Extract the (X, Y) coordinate from the center of the cell holding the provided text.  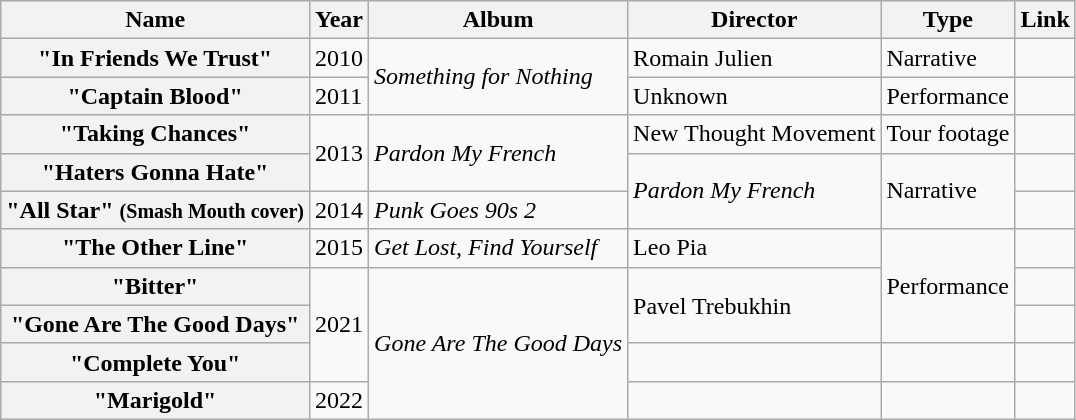
2011 (338, 96)
Link (1045, 20)
Gone Are The Good Days (498, 343)
"Gone Are The Good Days" (156, 324)
2021 (338, 324)
Director (754, 20)
Pavel Trebukhin (754, 305)
Unknown (754, 96)
Name (156, 20)
Punk Goes 90s 2 (498, 210)
"Marigold" (156, 400)
Leo Pia (754, 248)
Get Lost, Find Yourself (498, 248)
Year (338, 20)
Something for Nothing (498, 77)
Tour footage (948, 134)
Album (498, 20)
New Thought Movement (754, 134)
"Bitter" (156, 286)
"Taking Chances" (156, 134)
2022 (338, 400)
2015 (338, 248)
2013 (338, 153)
"Haters Gonna Hate" (156, 172)
"All Star" (Smash Mouth cover) (156, 210)
Romain Julien (754, 58)
2010 (338, 58)
Type (948, 20)
"Captain Blood" (156, 96)
"The Other Line" (156, 248)
2014 (338, 210)
"Complete You" (156, 362)
"In Friends We Trust" (156, 58)
